Identify which cell holds the provided text, then report its [X, Y] central coordinate. 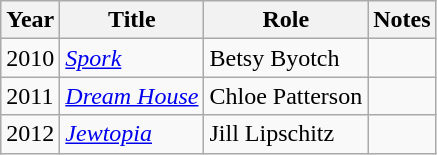
2010 [30, 58]
Dream House [132, 96]
Chloe Patterson [286, 96]
Jill Lipschitz [286, 134]
Betsy Byotch [286, 58]
2012 [30, 134]
Spork [132, 58]
Jewtopia [132, 134]
Role [286, 20]
Notes [402, 20]
2011 [30, 96]
Year [30, 20]
Title [132, 20]
